Find where the given text appears and provide that cell's center as [x, y] coordinate. 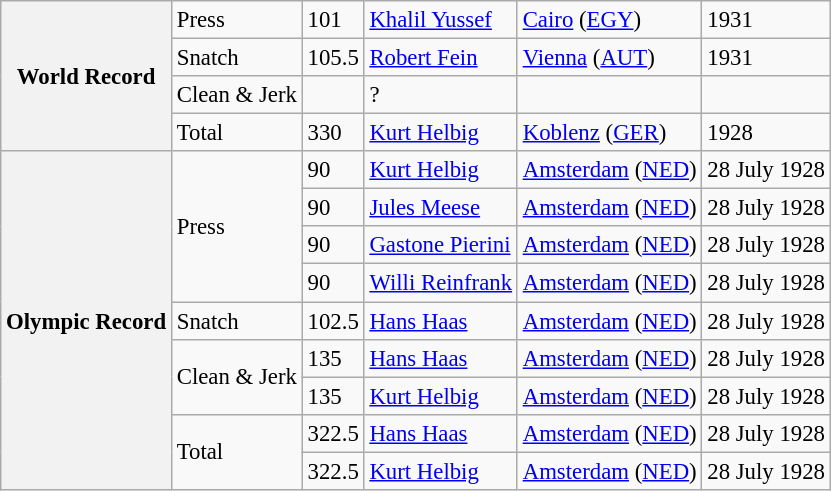
Khalil Yussef [440, 20]
Cairo (EGY) [610, 20]
Gastone Pierini [440, 245]
102.5 [333, 321]
Vienna (AUT) [610, 58]
Robert Fein [440, 58]
Olympic Record [86, 320]
1928 [766, 133]
World Record [86, 76]
Jules Meese [440, 208]
105.5 [333, 58]
101 [333, 20]
? [440, 95]
Willi Reinfrank [440, 283]
Koblenz (GER) [610, 133]
330 [333, 133]
